For the text-containing cell, return its midpoint in (X, Y) coordinate format. 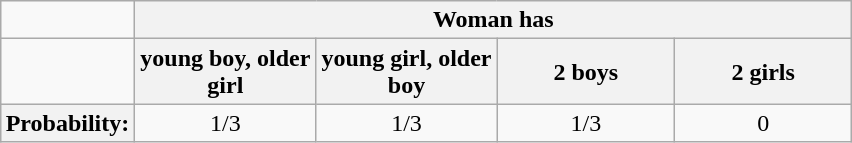
0 (764, 123)
2 girls (764, 72)
Probability: (68, 123)
young girl, older boy (406, 72)
young boy, older girl (226, 72)
2 boys (586, 72)
Woman has (494, 20)
